Provide the (X, Y) coordinate of the cell's center where the given text is located.  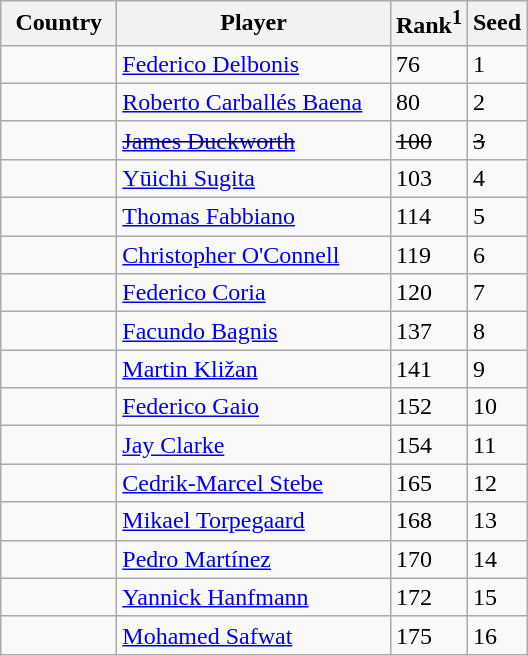
Thomas Fabbiano (254, 217)
16 (496, 635)
80 (428, 102)
170 (428, 559)
Yannick Hanfmann (254, 597)
7 (496, 293)
Cedrik-Marcel Stebe (254, 483)
168 (428, 521)
Yūichi Sugita (254, 178)
Facundo Bagnis (254, 331)
Rank1 (428, 24)
Mohamed Safwat (254, 635)
Seed (496, 24)
165 (428, 483)
100 (428, 140)
3 (496, 140)
15 (496, 597)
114 (428, 217)
137 (428, 331)
Federico Delbonis (254, 64)
172 (428, 597)
152 (428, 407)
8 (496, 331)
Federico Coria (254, 293)
Player (254, 24)
120 (428, 293)
14 (496, 559)
Roberto Carballés Baena (254, 102)
Christopher O'Connell (254, 255)
154 (428, 445)
10 (496, 407)
Country (59, 24)
Mikael Torpegaard (254, 521)
Pedro Martínez (254, 559)
Martin Kližan (254, 369)
4 (496, 178)
119 (428, 255)
Jay Clarke (254, 445)
6 (496, 255)
James Duckworth (254, 140)
12 (496, 483)
76 (428, 64)
5 (496, 217)
1 (496, 64)
175 (428, 635)
13 (496, 521)
9 (496, 369)
2 (496, 102)
11 (496, 445)
Federico Gaio (254, 407)
103 (428, 178)
141 (428, 369)
